Return [X, Y] of the center of cell containing provided text 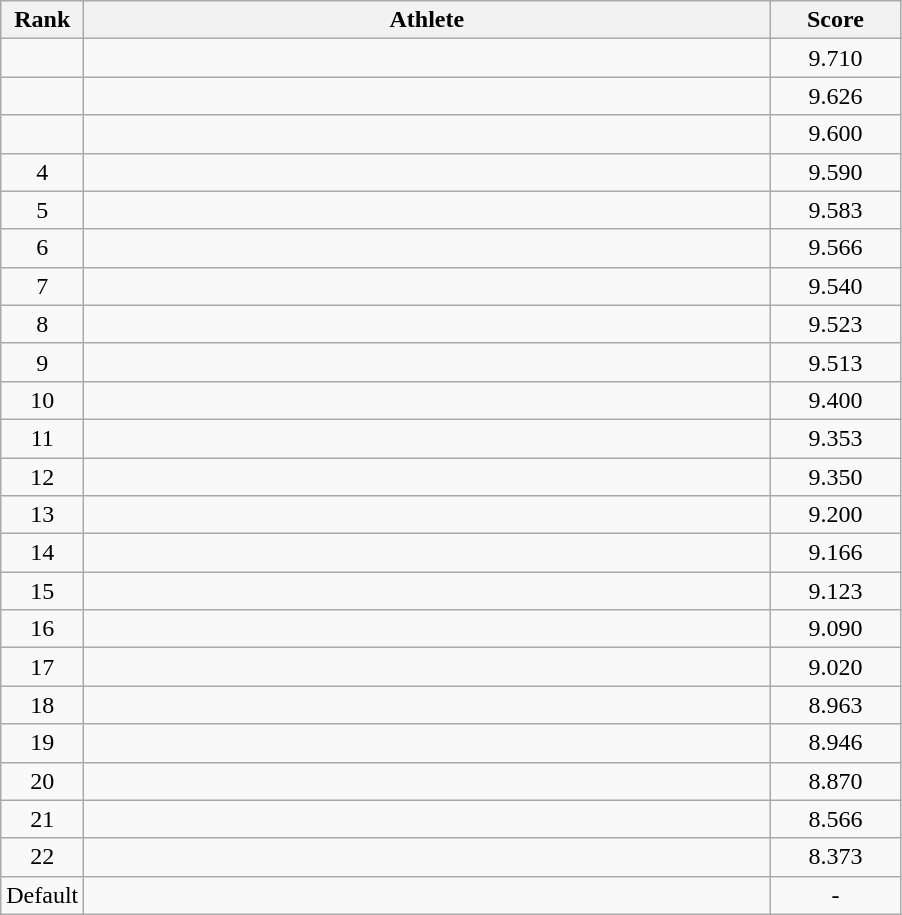
9.166 [836, 553]
9.626 [836, 96]
8.946 [836, 743]
9.353 [836, 438]
19 [42, 743]
5 [42, 210]
9.540 [836, 286]
8.566 [836, 819]
22 [42, 857]
10 [42, 400]
9.400 [836, 400]
14 [42, 553]
9.523 [836, 324]
16 [42, 629]
8.870 [836, 781]
15 [42, 591]
21 [42, 819]
9.090 [836, 629]
18 [42, 705]
12 [42, 477]
9.350 [836, 477]
Score [836, 20]
Rank [42, 20]
8 [42, 324]
9.590 [836, 172]
9.600 [836, 134]
13 [42, 515]
9.020 [836, 667]
4 [42, 172]
Default [42, 895]
9.566 [836, 248]
17 [42, 667]
8.373 [836, 857]
9.200 [836, 515]
9.710 [836, 58]
9.583 [836, 210]
9.513 [836, 362]
Athlete [427, 20]
8.963 [836, 705]
- [836, 895]
11 [42, 438]
6 [42, 248]
7 [42, 286]
20 [42, 781]
9.123 [836, 591]
9 [42, 362]
